Identify which cell holds the provided text, then report its [X, Y] central coordinate. 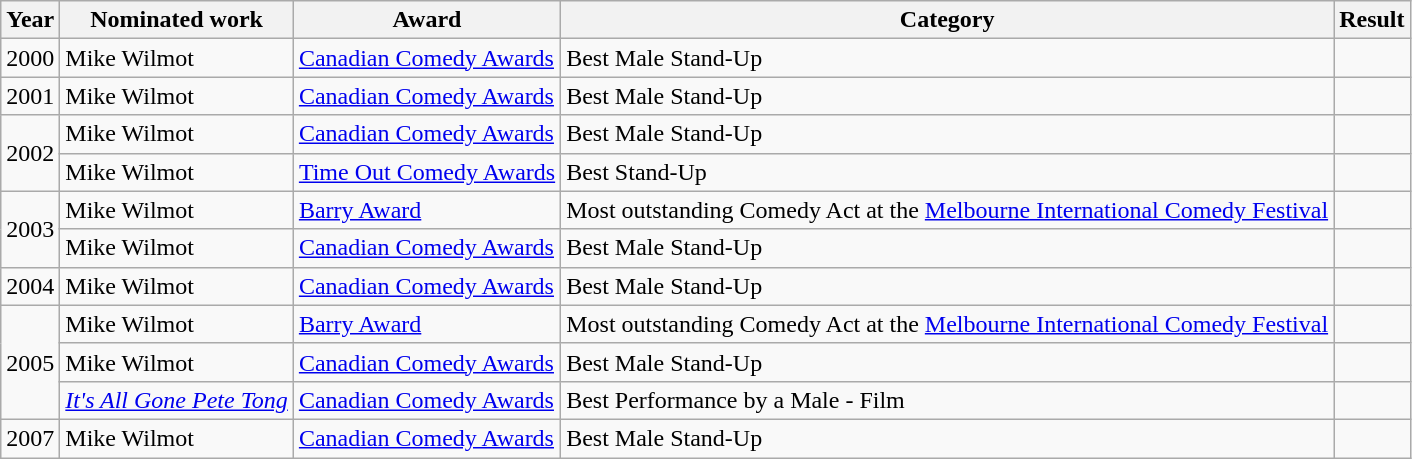
Category [948, 20]
2004 [30, 286]
Result [1372, 20]
2002 [30, 153]
2007 [30, 438]
Award [426, 20]
2005 [30, 362]
Year [30, 20]
2000 [30, 58]
Time Out Comedy Awards [426, 172]
2001 [30, 96]
It's All Gone Pete Tong [177, 400]
Best Performance by a Male - Film [948, 400]
Best Stand-Up [948, 172]
2003 [30, 229]
Nominated work [177, 20]
